From the cell containing the given text, extract its center point as [x, y] coordinate. 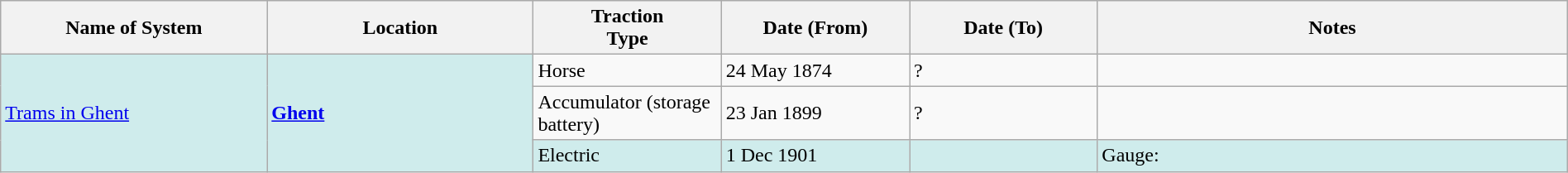
23 Jan 1899 [815, 113]
Location [400, 28]
Horse [627, 70]
24 May 1874 [815, 70]
Ghent [400, 113]
TractionType [627, 28]
Trams in Ghent [134, 113]
Accumulator (storage battery) [627, 113]
Electric [627, 156]
Notes [1332, 28]
Gauge: [1332, 156]
Date (To) [1004, 28]
1 Dec 1901 [815, 156]
Name of System [134, 28]
Date (From) [815, 28]
